Provide the [x, y] coordinate of the cell's center where the given text is located.  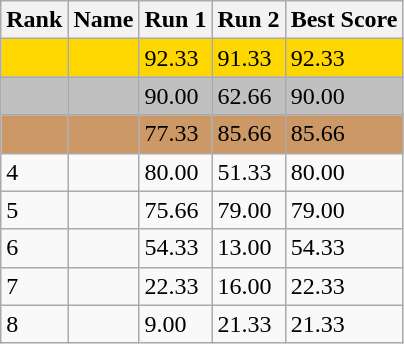
51.33 [248, 172]
13.00 [248, 248]
Best Score [344, 20]
6 [34, 248]
62.66 [248, 96]
Name [104, 20]
16.00 [248, 286]
5 [34, 210]
77.33 [176, 134]
Run 1 [176, 20]
9.00 [176, 324]
4 [34, 172]
75.66 [176, 210]
Rank [34, 20]
7 [34, 286]
Run 2 [248, 20]
91.33 [248, 58]
8 [34, 324]
